From the cell containing the given text, extract its center point as [x, y] coordinate. 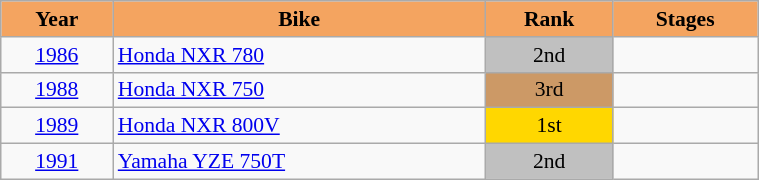
1991 [57, 162]
Stages [686, 19]
1988 [57, 90]
Bike [300, 19]
Year [57, 19]
3rd [550, 90]
1989 [57, 126]
1986 [57, 55]
1st [550, 126]
Honda NXR 750 [300, 90]
Honda NXR 800V [300, 126]
Honda NXR 780 [300, 55]
Rank [550, 19]
Yamaha YZE 750T [300, 162]
